Extract the [x, y] coordinate from the center of the cell holding the provided text.  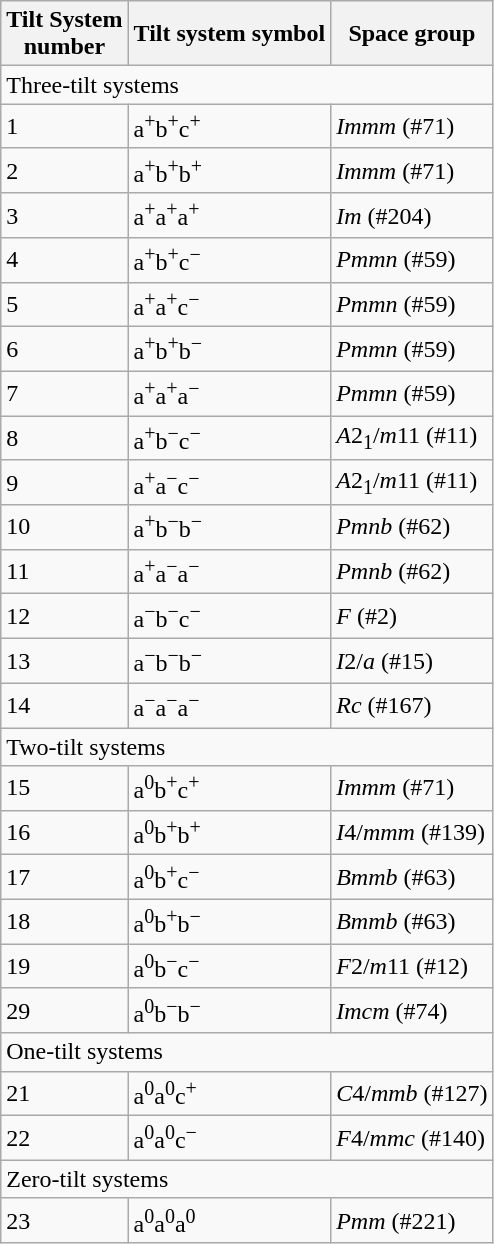
4 [64, 260]
a0b−b− [230, 1010]
15 [64, 788]
Tilt system symbol [230, 34]
C4/mmb (#127) [412, 1094]
23 [64, 1220]
Pmm (#221) [412, 1220]
a+b−c− [230, 438]
F (#2) [412, 616]
a0b+b− [230, 922]
One-tilt systems [247, 1052]
a0b−c− [230, 966]
a+a+a− [230, 394]
a+a−c− [230, 482]
19 [64, 966]
6 [64, 350]
Space group [412, 34]
a+a−a− [230, 572]
a+a+c− [230, 304]
Rc (#167) [412, 706]
29 [64, 1010]
a0a0c+ [230, 1094]
a−b−b− [230, 662]
a−a−a− [230, 706]
11 [64, 572]
3 [64, 216]
22 [64, 1138]
a+b+c+ [230, 126]
a0b+b+ [230, 832]
Two-tilt systems [247, 747]
13 [64, 662]
a+b+b− [230, 350]
2 [64, 170]
12 [64, 616]
Im (#204) [412, 216]
5 [64, 304]
a+b−b− [230, 528]
Three-tilt systems [247, 85]
a−b−c− [230, 616]
10 [64, 528]
14 [64, 706]
1 [64, 126]
7 [64, 394]
a0a0c− [230, 1138]
I2/a (#15) [412, 662]
a+a+a+ [230, 216]
17 [64, 878]
I4/mmm (#139) [412, 832]
a+b+b+ [230, 170]
16 [64, 832]
a0b+c+ [230, 788]
21 [64, 1094]
a0b+c− [230, 878]
9 [64, 482]
a0a0a0 [230, 1220]
Zero-tilt systems [247, 1179]
Imcm (#74) [412, 1010]
18 [64, 922]
8 [64, 438]
F4/mmc (#140) [412, 1138]
F2/m11 (#12) [412, 966]
a+b+c− [230, 260]
Tilt Systemnumber [64, 34]
